Locate the cell with the specified text and output its [x, y] center coordinate. 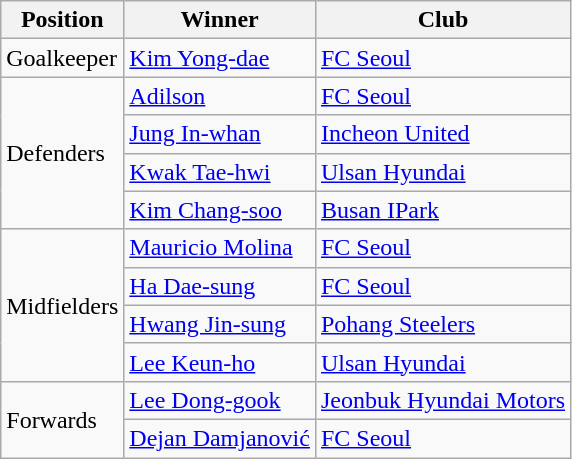
Kwak Tae-hwi [220, 172]
Ha Dae-sung [220, 286]
Jung In-whan [220, 134]
Winner [220, 20]
Adilson [220, 96]
Defenders [62, 153]
Lee Dong-gook [220, 400]
Kim Yong-dae [220, 58]
Kim Chang-soo [220, 210]
Incheon United [442, 134]
Dejan Damjanović [220, 438]
Lee Keun-ho [220, 362]
Midfielders [62, 305]
Busan IPark [442, 210]
Club [442, 20]
Forwards [62, 419]
Mauricio Molina [220, 248]
Pohang Steelers [442, 324]
Jeonbuk Hyundai Motors [442, 400]
Position [62, 20]
Goalkeeper [62, 58]
Hwang Jin-sung [220, 324]
